Provide the (X, Y) coordinate of the cell's center where the given text is located.  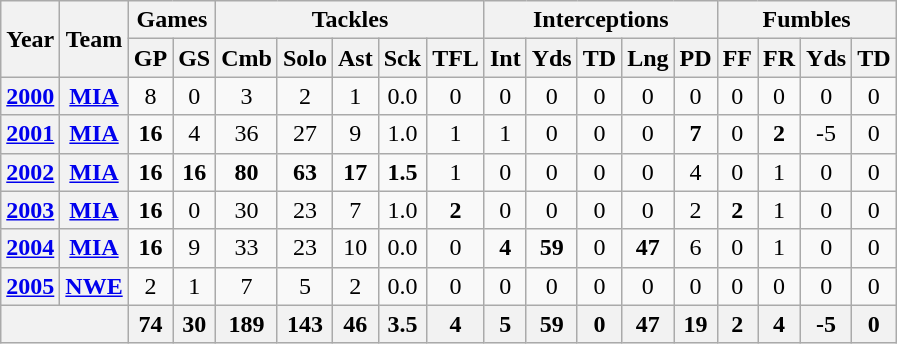
33 (247, 248)
3 (247, 96)
27 (304, 134)
2005 (30, 286)
PD (696, 58)
Games (172, 20)
FF (737, 58)
10 (356, 248)
Fumbles (806, 20)
36 (247, 134)
19 (696, 324)
2003 (30, 210)
80 (247, 172)
1.5 (402, 172)
143 (304, 324)
Interceptions (600, 20)
Ast (356, 58)
Sck (402, 58)
3.5 (402, 324)
Tackles (350, 20)
2000 (30, 96)
2001 (30, 134)
GS (194, 58)
TFL (456, 58)
17 (356, 172)
Solo (304, 58)
6 (696, 248)
Cmb (247, 58)
NWE (94, 286)
GP (150, 58)
FR (780, 58)
189 (247, 324)
2002 (30, 172)
Int (505, 58)
Team (94, 39)
Lng (648, 58)
8 (150, 96)
2004 (30, 248)
74 (150, 324)
63 (304, 172)
46 (356, 324)
Year (30, 39)
